Provide the (x, y) coordinate of the cell's center where the given text is located.  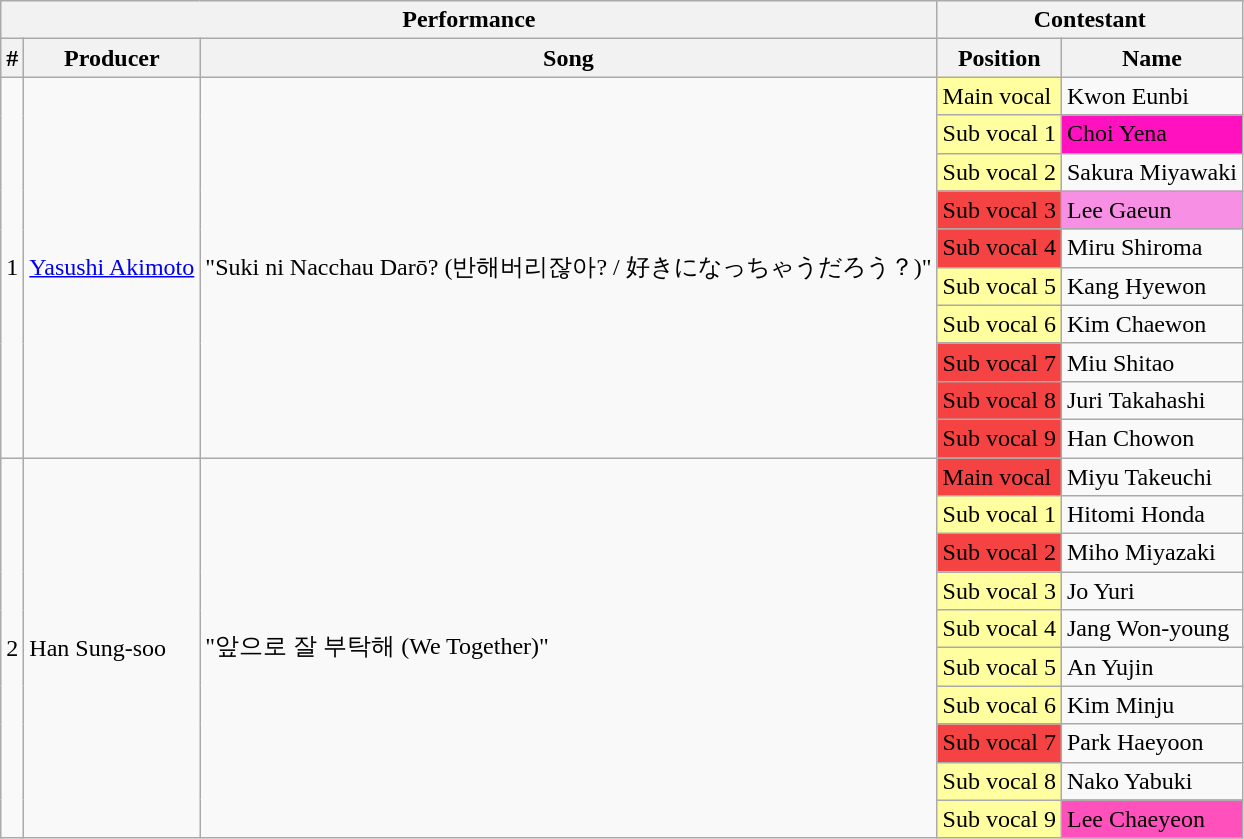
Park Haeyoon (1152, 743)
1 (12, 268)
Jang Won-young (1152, 629)
Lee Chaeyeon (1152, 819)
Performance (469, 20)
Miyu Takeuchi (1152, 477)
Lee Gaeun (1152, 210)
Kwon Eunbi (1152, 96)
Han Chowon (1152, 438)
Hitomi Honda (1152, 515)
Kang Hyewon (1152, 286)
Name (1152, 58)
Miu Shitao (1152, 362)
Juri Takahashi (1152, 400)
Kim Minju (1152, 705)
Contestant (1090, 20)
Jo Yuri (1152, 591)
Nako Yabuki (1152, 781)
Kim Chaewon (1152, 324)
"Suki ni Nacchau Darō? (반해버리잖아? / 好きになっちゃうだろう？)" (568, 268)
Yasushi Akimoto (112, 268)
Producer (112, 58)
Position (999, 58)
Han Sung-soo (112, 648)
Miho Miyazaki (1152, 553)
Choi Yena (1152, 134)
Miru Shiroma (1152, 248)
Sakura Miyawaki (1152, 172)
# (12, 58)
2 (12, 648)
"앞으로 잘 부탁해 (We Together)" (568, 648)
An Yujin (1152, 667)
Song (568, 58)
